Capture the cell that displays the provided text and extract its [x, y] central coordinate. 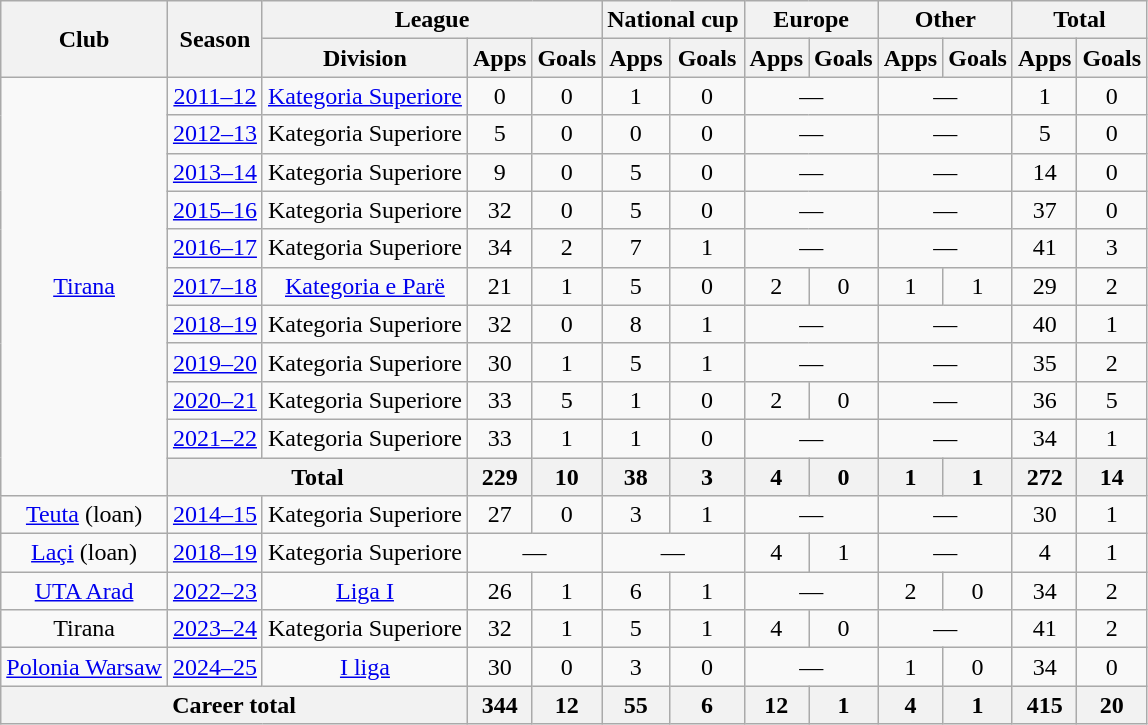
2015–16 [214, 210]
Teuta (loan) [84, 515]
21 [499, 286]
29 [1044, 286]
2022–23 [214, 591]
2013–14 [214, 172]
37 [1044, 210]
2012–13 [214, 134]
Club [84, 39]
Liga I [364, 591]
344 [499, 705]
26 [499, 591]
40 [1044, 324]
2024–25 [214, 667]
Europe [811, 20]
2021–22 [214, 438]
10 [567, 477]
Career total [234, 705]
Laçi (loan) [84, 553]
20 [1112, 705]
27 [499, 515]
Polonia Warsaw [84, 667]
2023–24 [214, 629]
2014–15 [214, 515]
36 [1044, 400]
9 [499, 172]
8 [636, 324]
415 [1044, 705]
Season [214, 39]
272 [1044, 477]
2017–18 [214, 286]
55 [636, 705]
Other [945, 20]
Kategoria e Parë [364, 286]
2019–20 [214, 362]
Division [364, 58]
38 [636, 477]
229 [499, 477]
2016–17 [214, 248]
2011–12 [214, 96]
UTA Arad [84, 591]
League [432, 20]
2020–21 [214, 400]
National cup [673, 20]
35 [1044, 362]
7 [636, 248]
I liga [364, 667]
